Extract the [X, Y] coordinate from the center of the cell holding the provided text.  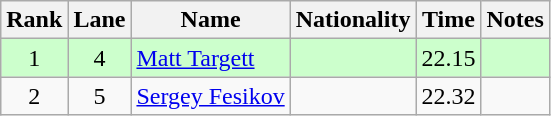
Sergey Fesikov [210, 96]
Time [448, 20]
Notes [515, 20]
Name [210, 20]
Nationality [353, 20]
2 [34, 96]
Matt Targett [210, 58]
5 [100, 96]
22.32 [448, 96]
4 [100, 58]
22.15 [448, 58]
1 [34, 58]
Rank [34, 20]
Lane [100, 20]
